Determine the [x, y] coordinate at the center of the cell enclosing the given text.  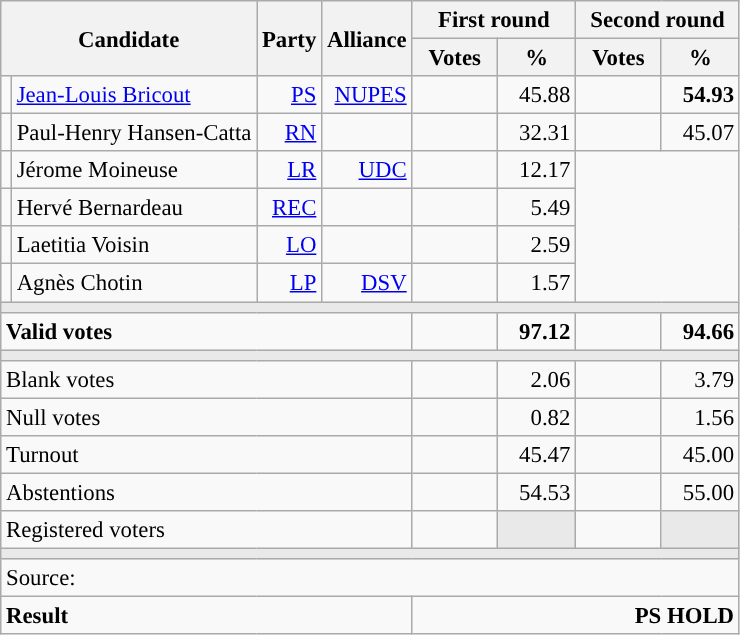
55.00 [700, 492]
32.31 [537, 133]
2.59 [537, 245]
LP [290, 283]
Candidate [129, 38]
Jean-Louis Bricout [134, 95]
Alliance [367, 38]
First round [494, 20]
Jérome Moineuse [134, 170]
RN [290, 133]
54.53 [537, 492]
UDC [367, 170]
45.00 [700, 455]
45.07 [700, 133]
Abstentions [206, 492]
97.12 [537, 331]
Turnout [206, 455]
Hervé Bernardeau [134, 208]
54.93 [700, 95]
Laetitia Voisin [134, 245]
DSV [367, 283]
5.49 [537, 208]
45.47 [537, 455]
PS [290, 95]
0.82 [537, 417]
LR [290, 170]
Source: [370, 578]
1.57 [537, 283]
Blank votes [206, 379]
NUPES [367, 95]
Agnès Chotin [134, 283]
3.79 [700, 379]
REC [290, 208]
45.88 [537, 95]
2.06 [537, 379]
Null votes [206, 417]
Second round [658, 20]
94.66 [700, 331]
Party [290, 38]
1.56 [700, 417]
LO [290, 245]
Valid votes [206, 331]
Result [206, 616]
PS HOLD [576, 616]
Registered voters [206, 530]
Paul-Henry Hansen-Catta [134, 133]
12.17 [537, 170]
